Return the (X, Y) coordinate for the center point of the cell that contains the specified text.  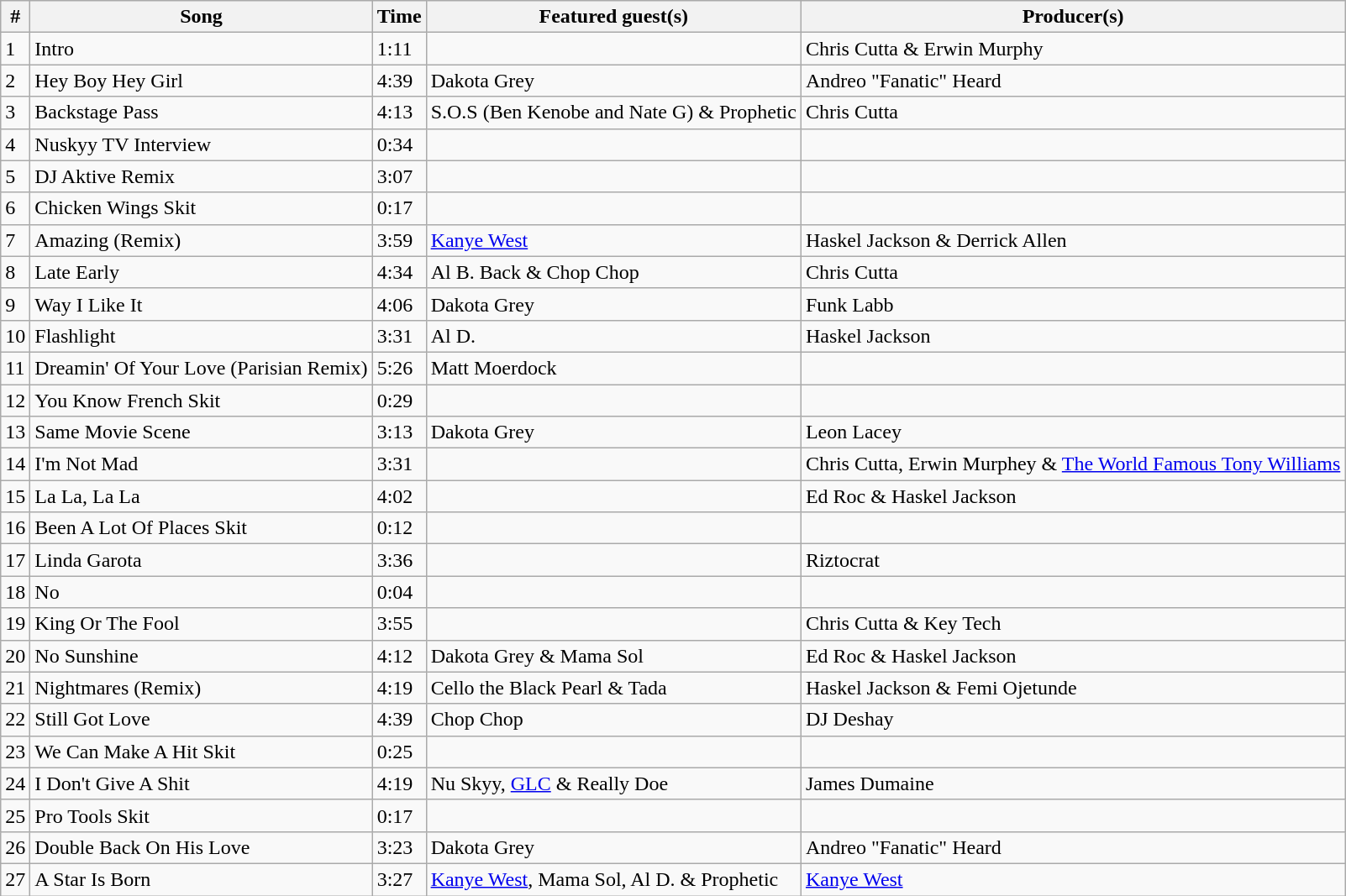
5:26 (399, 368)
DJ Aktive Remix (202, 176)
Al B. Back & Chop Chop (613, 272)
Nuskyy TV Interview (202, 144)
3:59 (399, 240)
3:13 (399, 432)
Producer(s) (1072, 17)
3:36 (399, 560)
4:06 (399, 304)
3:55 (399, 624)
4:34 (399, 272)
4:13 (399, 113)
La La, La La (202, 496)
Haskel Jackson & Femi Ojetunde (1072, 688)
25 (15, 815)
Nu Skyy, GLC & Really Doe (613, 783)
11 (15, 368)
Cello the Black Pearl & Tada (613, 688)
Way I Like It (202, 304)
Song (202, 17)
4 (15, 144)
Double Back On His Love (202, 847)
Hey Boy Hey Girl (202, 81)
Matt Moerdock (613, 368)
No (202, 592)
Time (399, 17)
Leon Lacey (1072, 432)
13 (15, 432)
Kanye West, Mama Sol, Al D. & Prophetic (613, 879)
Dakota Grey & Mama Sol (613, 656)
4:02 (399, 496)
Dreamin' Of Your Love (Parisian Remix) (202, 368)
Chop Chop (613, 720)
0:04 (399, 592)
Haskel Jackson (1072, 336)
1 (15, 49)
A Star Is Born (202, 879)
DJ Deshay (1072, 720)
3:07 (399, 176)
Late Early (202, 272)
14 (15, 464)
Al D. (613, 336)
S.O.S (Ben Kenobe and Nate G) & Prophetic (613, 113)
8 (15, 272)
26 (15, 847)
Riztocrat (1072, 560)
Funk Labb (1072, 304)
15 (15, 496)
5 (15, 176)
Haskel Jackson & Derrick Allen (1072, 240)
1:11 (399, 49)
9 (15, 304)
Chris Cutta & Erwin Murphy (1072, 49)
21 (15, 688)
Backstage Pass (202, 113)
19 (15, 624)
18 (15, 592)
22 (15, 720)
24 (15, 783)
James Dumaine (1072, 783)
3:23 (399, 847)
3 (15, 113)
Chris Cutta, Erwin Murphey & The World Famous Tony Williams (1072, 464)
I Don't Give A Shit (202, 783)
23 (15, 752)
17 (15, 560)
3:27 (399, 879)
You Know French Skit (202, 401)
No Sunshine (202, 656)
16 (15, 528)
Intro (202, 49)
0:12 (399, 528)
I'm Not Mad (202, 464)
27 (15, 879)
7 (15, 240)
10 (15, 336)
Chicken Wings Skit (202, 208)
Flashlight (202, 336)
4:12 (399, 656)
# (15, 17)
20 (15, 656)
0:29 (399, 401)
Featured guest(s) (613, 17)
2 (15, 81)
Chris Cutta & Key Tech (1072, 624)
Nightmares (Remix) (202, 688)
Still Got Love (202, 720)
0:34 (399, 144)
King Or The Fool (202, 624)
0:25 (399, 752)
12 (15, 401)
Same Movie Scene (202, 432)
Pro Tools Skit (202, 815)
We Can Make A Hit Skit (202, 752)
Amazing (Remix) (202, 240)
6 (15, 208)
Been A Lot Of Places Skit (202, 528)
Linda Garota (202, 560)
